Capture the cell that displays the provided text and extract its (X, Y) central coordinate. 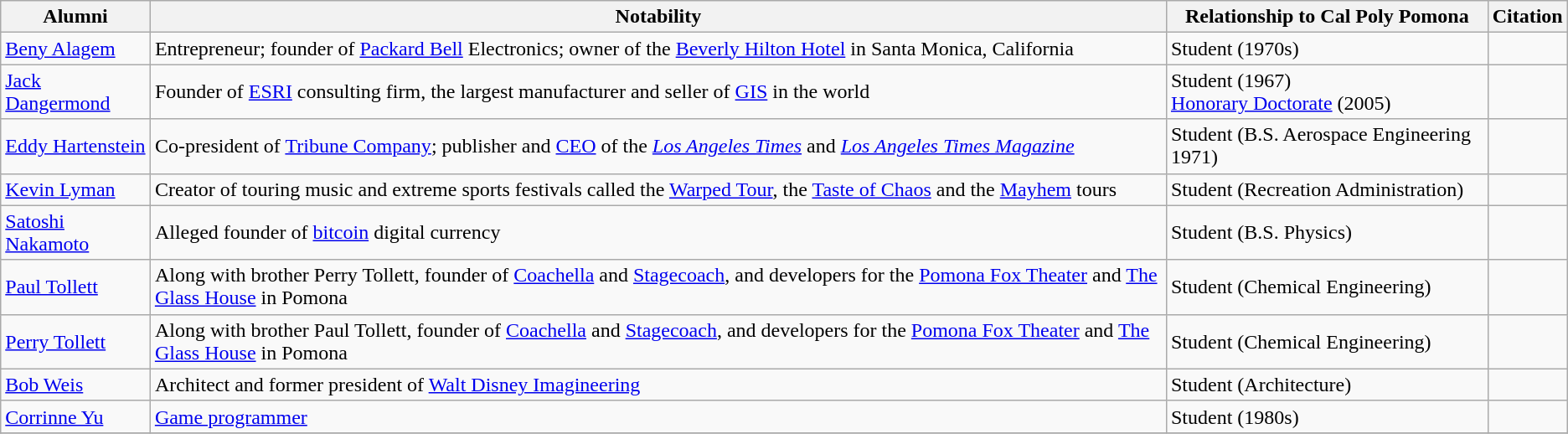
Co-president of Tribune Company; publisher and CEO of the Los Angeles Times and Los Angeles Times Magazine (658, 146)
Student (Architecture) (1327, 385)
Citation (1528, 17)
Kevin Lyman (75, 189)
Satoshi Nakamoto (75, 233)
Founder of ESRI consulting firm, the largest manufacturer and seller of GIS in the world (658, 92)
Student (1970s) (1327, 49)
Alleged founder of bitcoin digital currency (658, 233)
Game programmer (658, 416)
Notability (658, 17)
Alumni (75, 17)
Student (B.S. Aerospace Engineering 1971) (1327, 146)
Student (1967) Honorary Doctorate (2005) (1327, 92)
Corrinne Yu (75, 416)
Relationship to Cal Poly Pomona (1327, 17)
Along with brother Paul Tollett, founder of Coachella and Stagecoach, and developers for the Pomona Fox Theater and The Glass House in Pomona (658, 342)
Beny Alagem (75, 49)
Student (Recreation Administration) (1327, 189)
Eddy Hartenstein (75, 146)
Along with brother Perry Tollett, founder of Coachella and Stagecoach, and developers for the Pomona Fox Theater and The Glass House in Pomona (658, 287)
Jack Dangermond (75, 92)
Student (B.S. Physics) (1327, 233)
Paul Tollett (75, 287)
Entrepreneur; founder of Packard Bell Electronics; owner of the Beverly Hilton Hotel in Santa Monica, California (658, 49)
Architect and former president of Walt Disney Imagineering (658, 385)
Creator of touring music and extreme sports festivals called the Warped Tour, the Taste of Chaos and the Mayhem tours (658, 189)
Student (1980s) (1327, 416)
Bob Weis (75, 385)
Perry Tollett (75, 342)
